Return the (x, y) coordinate for the center point of the cell that contains the specified text.  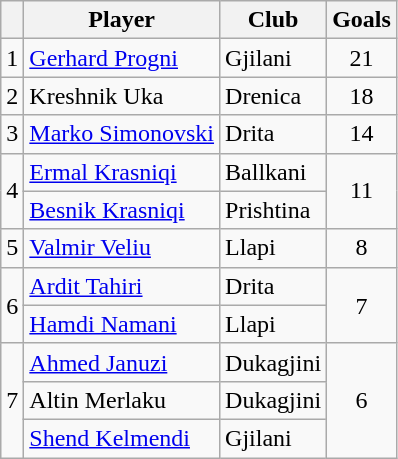
14 (362, 134)
18 (362, 96)
Shend Kelmendi (122, 438)
8 (362, 248)
Drenica (274, 96)
Player (122, 20)
Ermal Krasniqi (122, 172)
Goals (362, 20)
Kreshnik Uka (122, 96)
Prishtina (274, 210)
3 (12, 134)
Marko Simonovski (122, 134)
5 (12, 248)
Club (274, 20)
4 (12, 191)
2 (12, 96)
Besnik Krasniqi (122, 210)
11 (362, 191)
1 (12, 58)
21 (362, 58)
Altin Merlaku (122, 400)
Ardit Tahiri (122, 286)
Hamdi Namani (122, 324)
Ahmed Januzi (122, 362)
Valmir Veliu (122, 248)
Ballkani (274, 172)
Gerhard Progni (122, 58)
